For the text-containing cell, return its midpoint in (x, y) coordinate format. 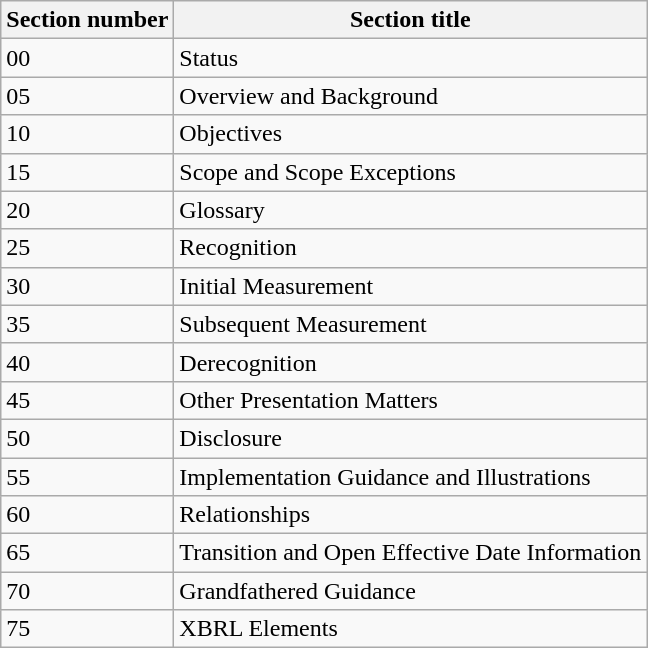
35 (88, 324)
Disclosure (410, 438)
XBRL Elements (410, 629)
10 (88, 134)
20 (88, 210)
60 (88, 515)
40 (88, 362)
Section number (88, 20)
75 (88, 629)
Other Presentation Matters (410, 400)
Scope and Scope Exceptions (410, 172)
Glossary (410, 210)
Implementation Guidance and Illustrations (410, 477)
00 (88, 58)
25 (88, 248)
45 (88, 400)
Relationships (410, 515)
Subsequent Measurement (410, 324)
70 (88, 591)
Objectives (410, 134)
05 (88, 96)
55 (88, 477)
Initial Measurement (410, 286)
30 (88, 286)
Overview and Background (410, 96)
Derecognition (410, 362)
Transition and Open Effective Date Information (410, 553)
Status (410, 58)
50 (88, 438)
15 (88, 172)
Grandfathered Guidance (410, 591)
65 (88, 553)
Section title (410, 20)
Recognition (410, 248)
